Locate the cell with the specified text and output its [X, Y] center coordinate. 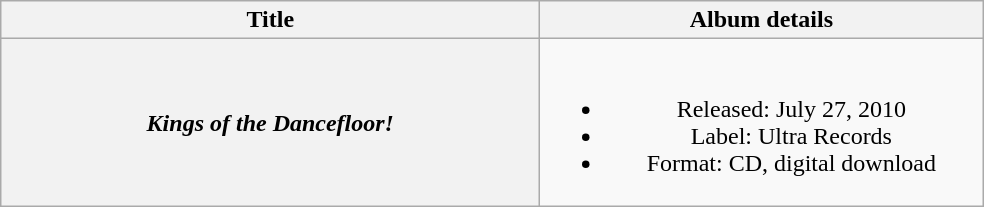
Album details [762, 20]
Released: July 27, 2010Label: Ultra RecordsFormat: CD, digital download [762, 122]
Kings of the Dancefloor! [270, 122]
Title [270, 20]
